Find where the given text appears and provide that cell's center as [X, Y] coordinate. 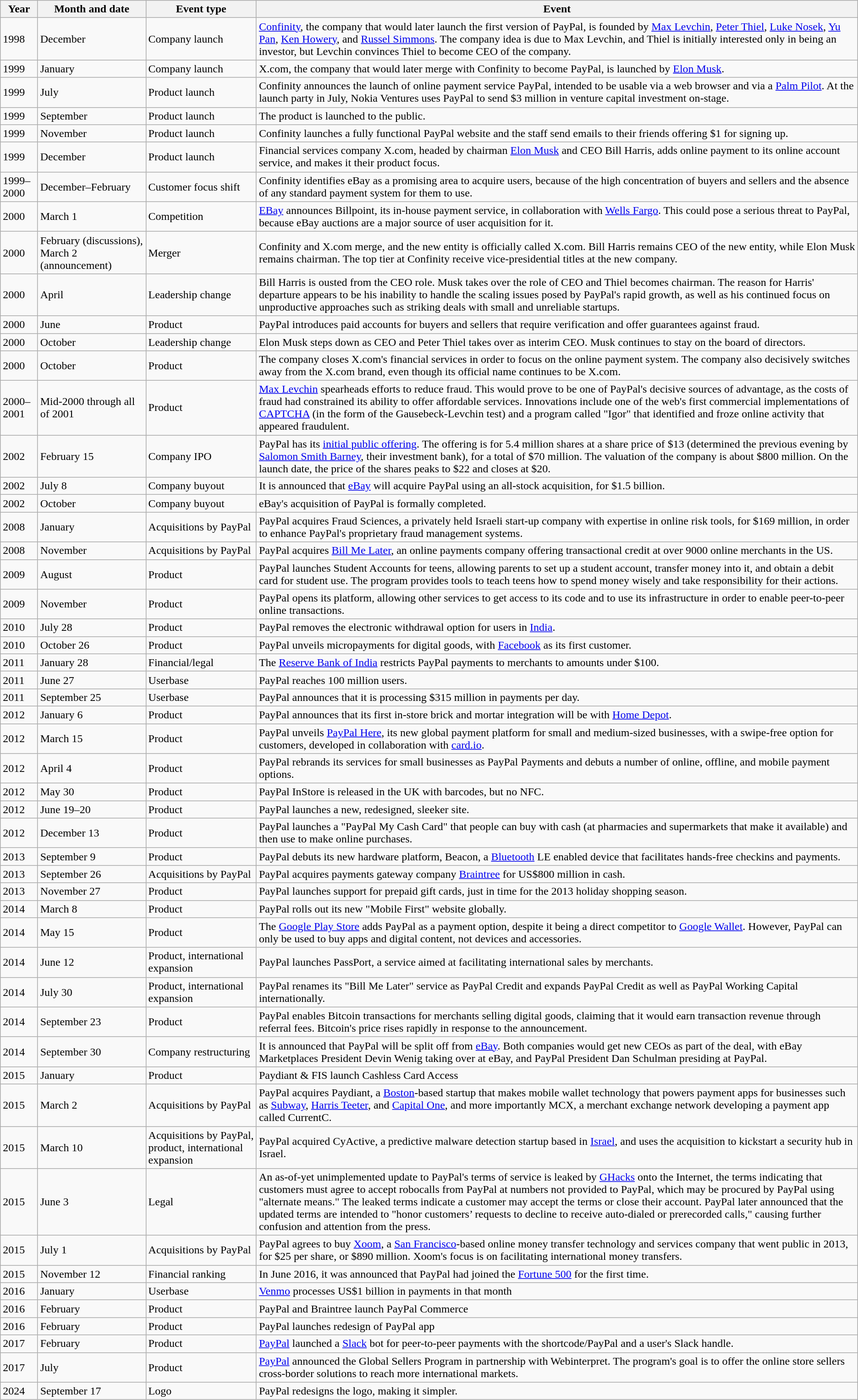
PayPal launches PassPort, a service aimed at facilitating international sales by merchants. [557, 962]
September 23 [92, 1022]
Confinity launches a fully functional PayPal website and the staff send emails to their friends offering $1 for signing up. [557, 133]
April [92, 295]
Paydiant & FIS launch Cashless Card Access [557, 1075]
The product is launched to the public. [557, 116]
X.com, the company that would later merge with Confinity to become PayPal, is launched by Elon Musk. [557, 69]
May 30 [92, 792]
August [92, 574]
PayPal announces that its first in-store brick and mortar integration will be with Home Depot. [557, 715]
December 13 [92, 833]
April 4 [92, 769]
Acquisitions by PayPal, product, international expansion [201, 1147]
June 12 [92, 962]
PayPal unveils micropayments for digital goods, with Facebook as its first customer. [557, 645]
PayPal removes the electronic withdrawal option for users in India. [557, 628]
The Reserve Bank of India restricts PayPal payments to merchants to amounts under $100. [557, 662]
1998 [19, 39]
PayPal acquires payments gateway company Braintree for US$800 million in cash. [557, 874]
September [92, 116]
July 1 [92, 1251]
Company IPO [201, 456]
PayPal announces that it is processing $315 million in payments per day. [557, 697]
February (discussions), March 2 (announcement) [92, 252]
September 25 [92, 697]
December–February [92, 187]
PayPal launches a new, redesigned, sleeker site. [557, 809]
In June 2016, it was announced that PayPal had joined the Fortune 500 for the first time. [557, 1274]
Competition [201, 216]
Month and date [92, 9]
PayPal rolls out its new "Mobile First" website globally. [557, 909]
March 10 [92, 1147]
September 30 [92, 1052]
PayPal launches support for prepaid gift cards, just in time for the 2013 holiday shopping season. [557, 891]
November 27 [92, 891]
PayPal redesigns the logo, making it simpler. [557, 1391]
Financial ranking [201, 1274]
Legal [201, 1202]
June 19–20 [92, 809]
Mid-2000 through all of 2001 [92, 408]
Financial/legal [201, 662]
October 26 [92, 645]
PayPal launched a Slack bot for peer-to-peer payments with the shortcode/PayPal and a user's Slack handle. [557, 1344]
Customer focus shift [201, 187]
It is announced that eBay will acquire PayPal using an all-stock acquisition, for $1.5 billion. [557, 486]
PayPal reaches 100 million users. [557, 680]
September 26 [92, 874]
January 6 [92, 715]
PayPal and Braintree launch PayPal Commerce [557, 1309]
Venmo processes US$1 billion in payments in that month [557, 1291]
2000–2001 [19, 408]
June [92, 324]
2024 [19, 1391]
September 9 [92, 857]
PayPal acquires Bill Me Later, an online payments company offering transactional credit at over 9000 online merchants in the US. [557, 551]
November 12 [92, 1274]
1999–2000 [19, 187]
PayPal InStore is released in the UK with barcodes, but no NFC. [557, 792]
March 1 [92, 216]
January 28 [92, 662]
June 3 [92, 1202]
February 15 [92, 456]
Merger [201, 252]
Year [19, 9]
June 27 [92, 680]
September 17 [92, 1391]
July 28 [92, 628]
Elon Musk steps down as CEO and Peter Thiel takes over as interim CEO. Musk continues to stay on the board of directors. [557, 342]
PayPal launches redesign of PayPal app [557, 1326]
PayPal renames its "Bill Me Later" service as PayPal Credit and expands PayPal Credit as well as PayPal Working Capital internationally. [557, 992]
Event type [201, 9]
PayPal acquired CyActive, a predictive malware detection startup based in Israel, and uses the acquisition to kickstart a security hub in Israel. [557, 1147]
July 30 [92, 992]
July 8 [92, 486]
March 2 [92, 1105]
Event [557, 9]
PayPal introduces paid accounts for buyers and sellers that require verification and offer guarantees against fraud. [557, 324]
PayPal rebrands its services for small businesses as PayPal Payments and debuts a number of online, offline, and mobile payment options. [557, 769]
Logo [201, 1391]
May 15 [92, 933]
eBay's acquisition of PayPal is formally completed. [557, 503]
March 8 [92, 909]
PayPal debuts its new hardware platform, Beacon, a Bluetooth LE enabled device that facilitates hands-free checkins and payments. [557, 857]
March 15 [92, 738]
Company restructuring [201, 1052]
